Determine the (X, Y) coordinate at the center of the cell enclosing the given text.  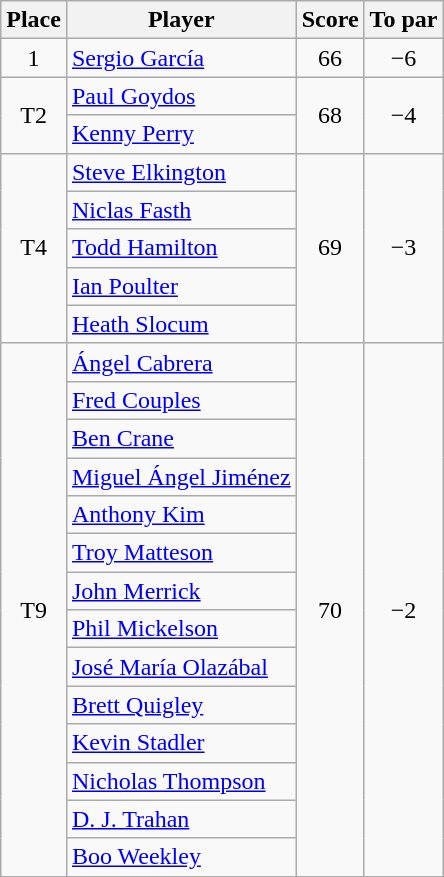
Kenny Perry (181, 134)
T2 (34, 115)
Boo Weekley (181, 857)
68 (330, 115)
Anthony Kim (181, 515)
Player (181, 20)
Ángel Cabrera (181, 362)
Phil Mickelson (181, 629)
Score (330, 20)
Miguel Ángel Jiménez (181, 477)
Steve Elkington (181, 172)
Sergio García (181, 58)
John Merrick (181, 591)
To par (404, 20)
70 (330, 610)
Paul Goydos (181, 96)
Heath Slocum (181, 324)
66 (330, 58)
Ben Crane (181, 438)
−2 (404, 610)
−6 (404, 58)
Todd Hamilton (181, 248)
−4 (404, 115)
Place (34, 20)
Fred Couples (181, 400)
Ian Poulter (181, 286)
Troy Matteson (181, 553)
José María Olazábal (181, 667)
69 (330, 248)
T9 (34, 610)
Brett Quigley (181, 705)
Nicholas Thompson (181, 781)
T4 (34, 248)
1 (34, 58)
D. J. Trahan (181, 819)
−3 (404, 248)
Kevin Stadler (181, 743)
Niclas Fasth (181, 210)
